Extract the [X, Y] coordinate from the center of the cell holding the provided text.  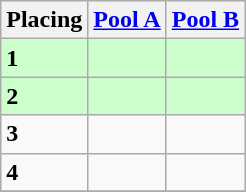
2 [44, 96]
Pool B [205, 20]
Pool A [127, 20]
1 [44, 58]
4 [44, 172]
3 [44, 134]
Placing [44, 20]
